Find where the given text appears and provide that cell's center as (x, y) coordinate. 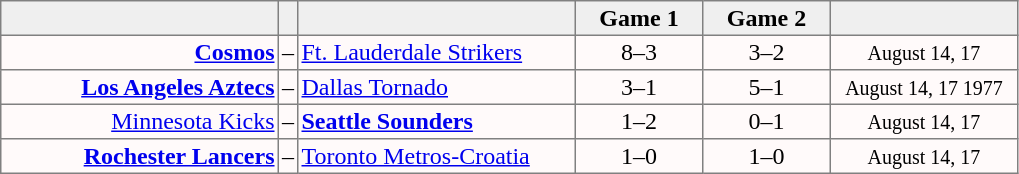
Los Angeles Aztecs (140, 87)
Cosmos (140, 52)
Toronto Metros-Croatia (437, 156)
Rochester Lancers (140, 156)
3–1 (639, 87)
Seattle Sounders (437, 121)
Game 1 (639, 18)
Dallas Tornado (437, 87)
3–2 (767, 52)
Minnesota Kicks (140, 121)
Game 2 (767, 18)
0–1 (767, 121)
August 14, 17 1977 (924, 87)
5–1 (767, 87)
1–2 (639, 121)
Ft. Lauderdale Strikers (437, 52)
8–3 (639, 52)
